Return the [X, Y] coordinate for the center point of the cell that contains the specified text.  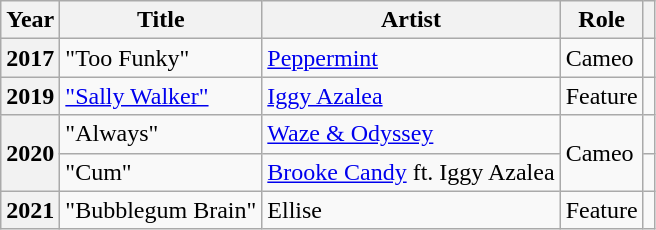
2019 [30, 96]
Artist [411, 20]
Iggy Azalea [411, 96]
"Bubblegum Brain" [161, 210]
Peppermint [411, 58]
Title [161, 20]
Brooke Candy ft. Iggy Azalea [411, 172]
"Cum" [161, 172]
2021 [30, 210]
"Too Funky" [161, 58]
2017 [30, 58]
"Sally Walker" [161, 96]
"Always" [161, 134]
Ellise [411, 210]
Year [30, 20]
Role [602, 20]
Waze & Odyssey [411, 134]
2020 [30, 153]
